Detect which cell encompasses the target text, then output its [X, Y] center coordinate. 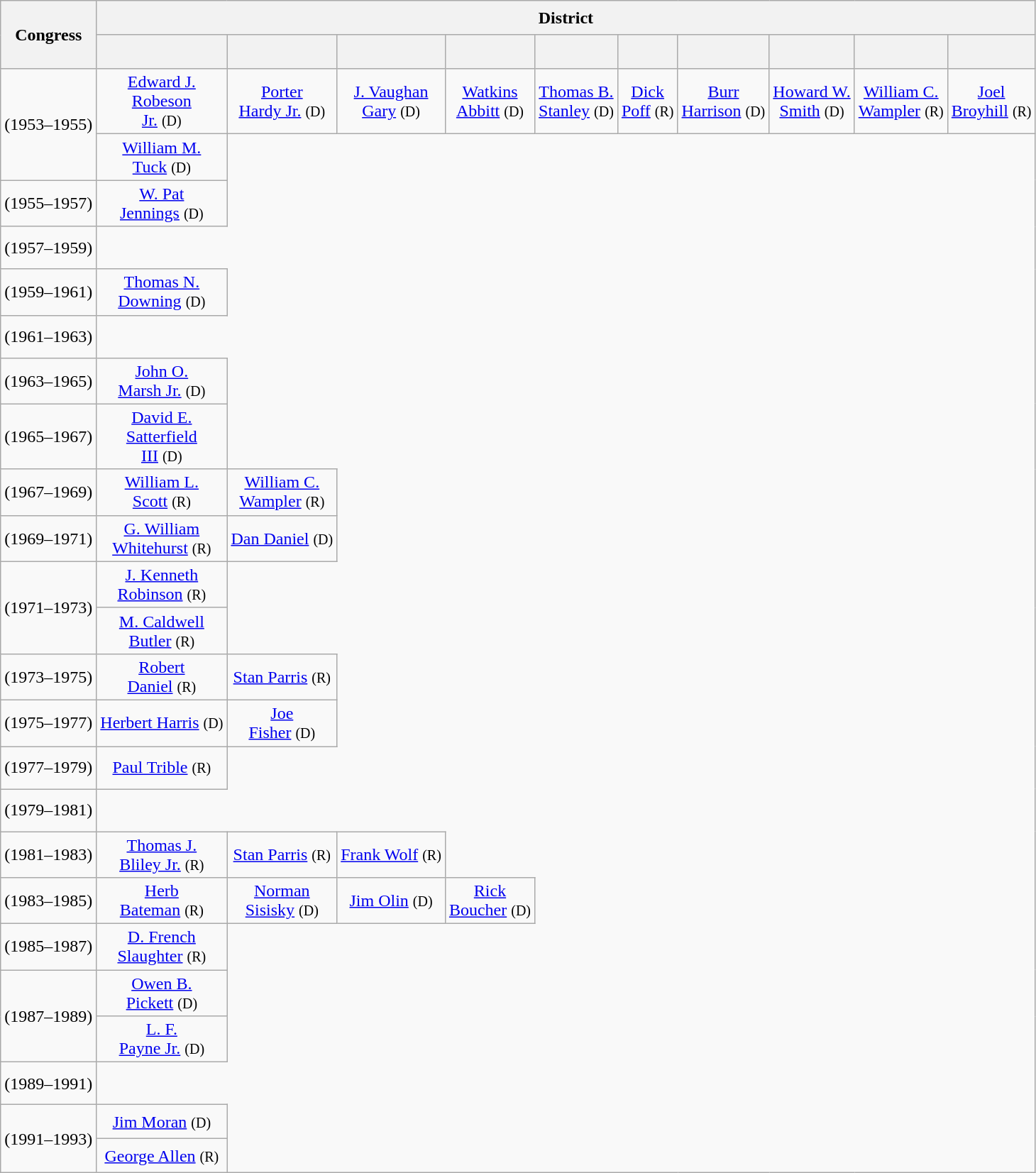
Thomas N.Downing (D) [162, 292]
HerbBateman (R) [162, 901]
Jim Olin (D) [392, 901]
Edward J.RobesonJr. (D) [162, 101]
(1983–1985) [48, 901]
(1971–1973) [48, 607]
William L.Scott (R) [162, 492]
(1981–1983) [48, 854]
JoeFisher (D) [282, 722]
DickPoff (R) [647, 101]
Frank Wolf (R) [392, 854]
Howard W.Smith (D) [812, 101]
L. F.Payne Jr. (D) [162, 1039]
D. FrenchSlaughter (R) [162, 947]
WatkinsAbbitt (D) [490, 101]
(1963–1965) [48, 380]
Dan Daniel (D) [282, 538]
RobertDaniel (R) [162, 677]
Herbert Harris (D) [162, 722]
John O.Marsh Jr. (D) [162, 380]
(1973–1975) [48, 677]
(1953–1955) [48, 125]
Congress [48, 35]
J. KennethRobinson (R) [162, 585]
(1979–1981) [48, 810]
W. PatJennings (D) [162, 203]
(1959–1961) [48, 292]
BurrHarrison (D) [724, 101]
(1977–1979) [48, 768]
G. WilliamWhitehurst (R) [162, 538]
PorterHardy Jr. (D) [282, 101]
(1989–1991) [48, 1084]
(1955–1957) [48, 203]
William M.Tuck (D) [162, 158]
NormanSisisky (D) [282, 901]
Thomas J.Bliley Jr. (R) [162, 854]
Owen B.Pickett (D) [162, 993]
Jim Moran (D) [162, 1122]
RickBoucher (D) [490, 901]
Paul Trible (R) [162, 768]
District [566, 18]
(1967–1969) [48, 492]
(1969–1971) [48, 538]
(1961–1963) [48, 336]
J. VaughanGary (D) [392, 101]
(1991–1993) [48, 1139]
(1965–1967) [48, 436]
(1985–1987) [48, 947]
(1987–1989) [48, 1016]
George Allen (R) [162, 1156]
(1975–1977) [48, 722]
(1957–1959) [48, 248]
M. CaldwellButler (R) [162, 630]
Thomas B.Stanley (D) [576, 101]
David E.SatterfieldIII (D) [162, 436]
JoelBroyhill (R) [991, 101]
